Provide the [X, Y] coordinate of the cell's center where the given text is located.  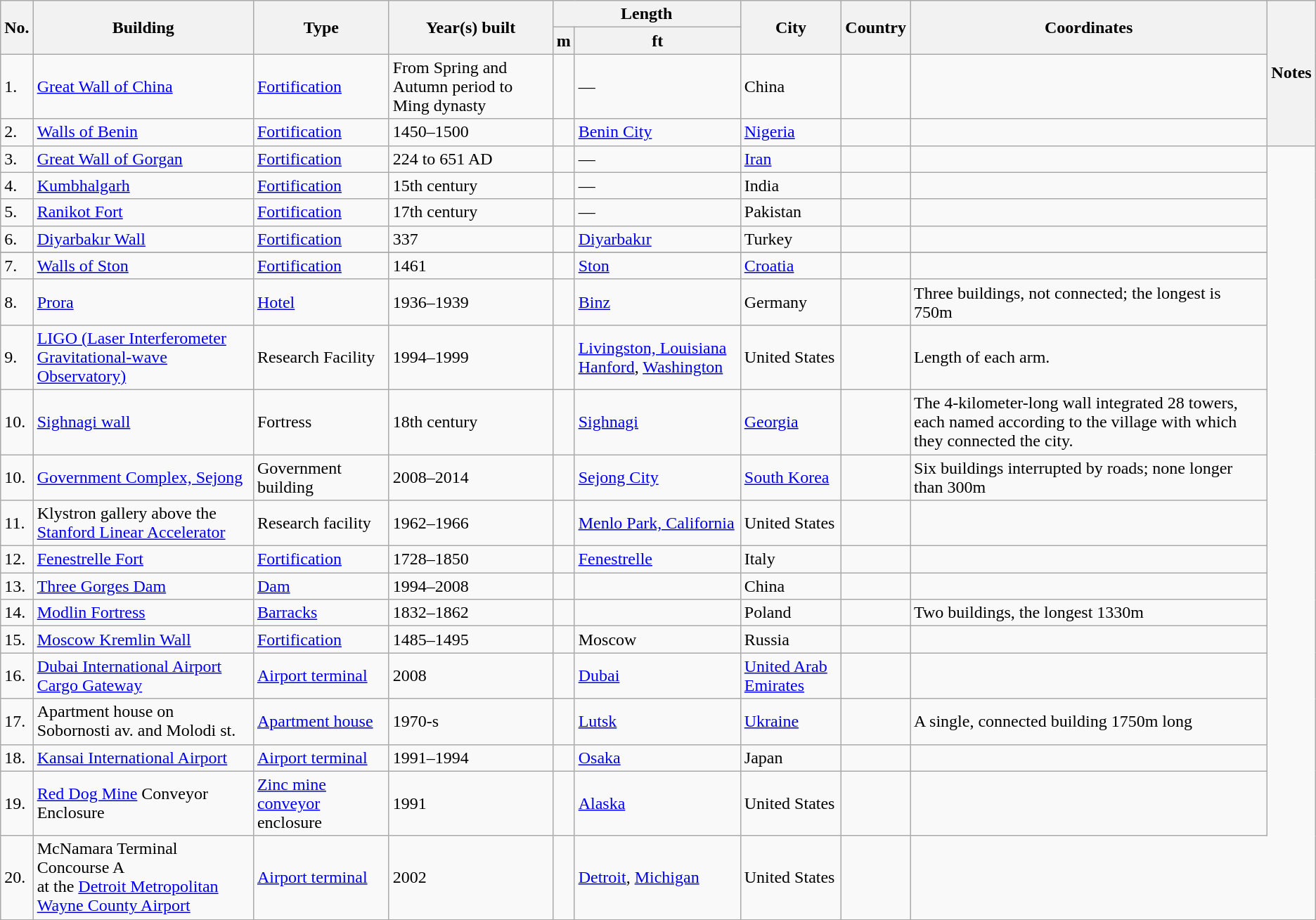
18. [17, 758]
Sighnagi wall [143, 422]
Menlo Park, California [657, 523]
Livingston, Louisiana Hanford, Washington [657, 357]
Two buildings, the longest 1330m [1089, 613]
Moscow Kremlin Wall [143, 640]
Research Facility [321, 357]
337 [471, 239]
Croatia [791, 266]
Zinc mine conveyor enclosure [321, 803]
Government building [321, 477]
Prora [143, 302]
A single, connected building 1750m long [1089, 721]
1994–2008 [471, 586]
Fenestrelle [657, 559]
Binz [657, 302]
13. [17, 586]
Hotel [321, 302]
Country [876, 27]
City [791, 27]
Ukraine [791, 721]
Ranikot Fort [143, 212]
1991–1994 [471, 758]
Apartment house [321, 721]
1728–1850 [471, 559]
1461 [471, 266]
Georgia [791, 422]
From Spring and Autumn period to Ming dynasty [471, 86]
Barracks [321, 613]
2002 [471, 877]
12. [17, 559]
Walls of Ston [143, 266]
1962–1966 [471, 523]
Building [143, 27]
4. [17, 186]
2008–2014 [471, 477]
McNamara Terminal Concourse Aat the Detroit Metropolitan Wayne County Airport [143, 877]
Russia [791, 640]
Three Gorges Dam [143, 586]
Type [321, 27]
Iran [791, 159]
7. [17, 266]
Dam [321, 586]
3. [17, 159]
India [791, 186]
17th century [471, 212]
9. [17, 357]
Great Wall of China [143, 86]
11. [17, 523]
Lutsk [657, 721]
Red Dog Mine Conveyor Enclosure [143, 803]
Government Complex, Sejong [143, 477]
Klystron gallery above the Stanford Linear Accelerator [143, 523]
15th century [471, 186]
Sejong City [657, 477]
South Korea [791, 477]
Turkey [791, 239]
No. [17, 27]
6. [17, 239]
1. [17, 86]
Dubai [657, 676]
Germany [791, 302]
Benin City [657, 132]
Six buildings interrupted by roads; none longer than 300m [1089, 477]
1970-s [471, 721]
The 4-kilometer-long wall integrated 28 towers, each named according to the village with which they connected the city. [1089, 422]
ft [657, 41]
19. [17, 803]
Length [647, 14]
Walls of Benin [143, 132]
Moscow [657, 640]
m [564, 41]
Kansai International Airport [143, 758]
1450–1500 [471, 132]
Italy [791, 559]
Nigeria [791, 132]
20. [17, 877]
LIGO (Laser Interferometer Gravitational-wave Observatory) [143, 357]
Length of each arm. [1089, 357]
1832–1862 [471, 613]
Diyarbakır [657, 239]
Poland [791, 613]
Detroit, Michigan [657, 877]
Great Wall of Gorgan [143, 159]
2. [17, 132]
1936–1939 [471, 302]
Notes [1291, 73]
Fortress [321, 422]
Three buildings, not connected; the longest is 750m [1089, 302]
Modlin Fortress [143, 613]
17. [17, 721]
Kumbhalgarh [143, 186]
15. [17, 640]
18th century [471, 422]
8. [17, 302]
1991 [471, 803]
United Arab Emirates [791, 676]
2008 [471, 676]
14. [17, 613]
Japan [791, 758]
Osaka [657, 758]
Sighnagi [657, 422]
Diyarbakır Wall [143, 239]
5. [17, 212]
16. [17, 676]
Dubai International Airport Cargo Gateway [143, 676]
1485–1495 [471, 640]
Research facility [321, 523]
Year(s) built [471, 27]
Pakistan [791, 212]
Fenestrelle Fort [143, 559]
Coordinates [1089, 27]
1994–1999 [471, 357]
Ston [657, 266]
224 to 651 AD [471, 159]
Alaska [657, 803]
Apartment house on Sobornosti av. and Molodi st. [143, 721]
